Provide the (x, y) coordinate of the cell's center where the given text is located.  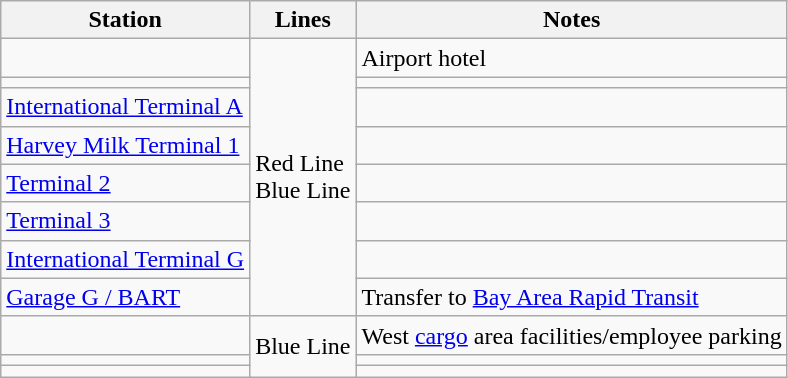
Blue Line (303, 346)
Garage G / BART (126, 297)
Notes (572, 20)
International Terminal G (126, 259)
International Terminal A (126, 107)
West cargo area facilities/employee parking (572, 335)
Red Line Blue Line (303, 178)
Harvey Milk Terminal 1 (126, 145)
Airport hotel (572, 58)
Terminal 2 (126, 183)
Station (126, 20)
Lines (303, 20)
Transfer to Bay Area Rapid Transit (572, 297)
Terminal 3 (126, 221)
